Return (x, y) of the center of cell containing provided text 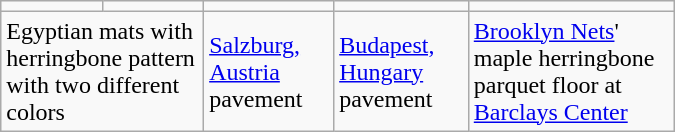
Salzburg, Austria pavement (269, 72)
Egyptian mats with herringbone pattern with two different colors (102, 72)
Budapest, Hungary pavement (402, 72)
Brooklyn Nets' maple herringbone parquet floor at Barclays Center (571, 72)
